Output the (X, Y) coordinate of the center of the cell containing the given text.  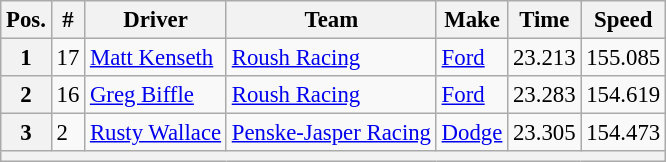
17 (68, 58)
Greg Biffle (156, 95)
3 (26, 133)
Speed (624, 20)
23.283 (544, 95)
16 (68, 95)
1 (26, 58)
Team (331, 20)
Rusty Wallace (156, 133)
# (68, 20)
154.473 (624, 133)
23.213 (544, 58)
Matt Kenseth (156, 58)
Time (544, 20)
155.085 (624, 58)
154.619 (624, 95)
23.305 (544, 133)
Penske-Jasper Racing (331, 133)
Driver (156, 20)
Pos. (26, 20)
Make (472, 20)
Dodge (472, 133)
